Return [x, y] of the center of cell containing provided text 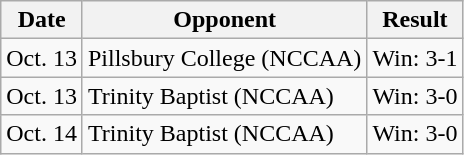
Opponent [224, 20]
Oct. 14 [42, 134]
Win: 3-1 [415, 58]
Result [415, 20]
Date [42, 20]
Pillsbury College (NCCAA) [224, 58]
